Output the (X, Y) coordinate of the center of the cell containing the given text.  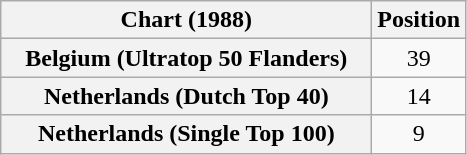
Netherlands (Dutch Top 40) (186, 96)
Netherlands (Single Top 100) (186, 134)
39 (419, 58)
9 (419, 134)
Chart (1988) (186, 20)
14 (419, 96)
Position (419, 20)
Belgium (Ultratop 50 Flanders) (186, 58)
